Extract the (x, y) coordinate from the center of the cell holding the provided text.  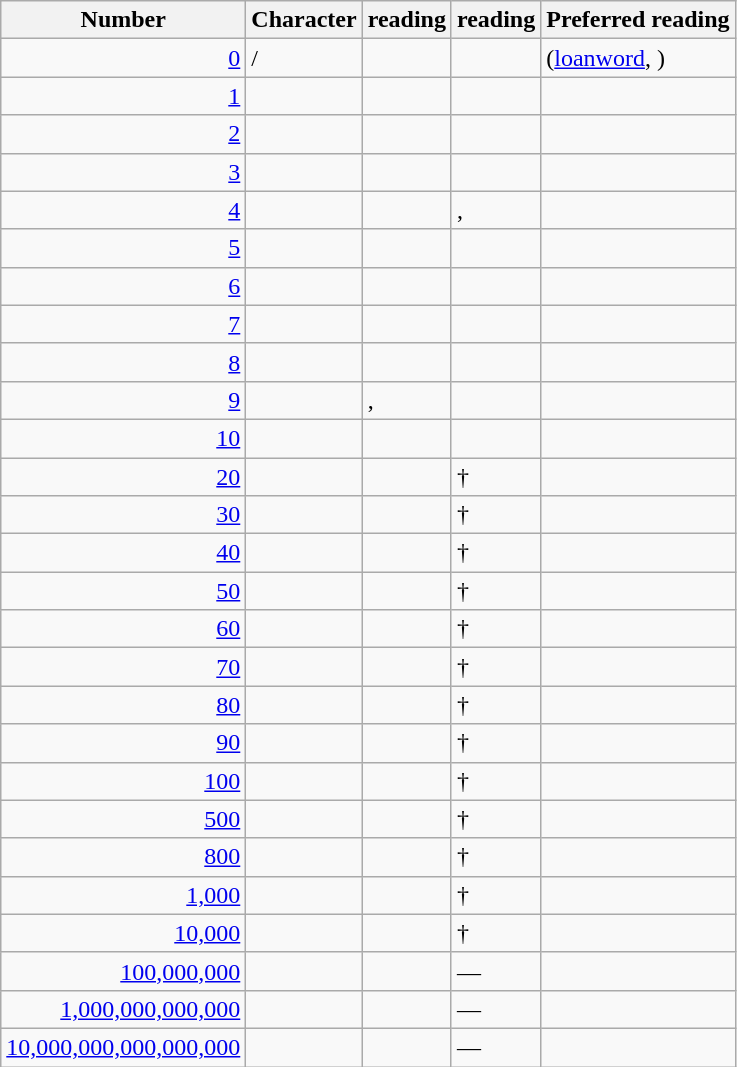
3 (124, 172)
7 (124, 324)
800 (124, 857)
40 (124, 553)
(loanword, ) (638, 58)
0 (124, 58)
Number (124, 20)
20 (124, 477)
9 (124, 400)
2 (124, 134)
500 (124, 819)
30 (124, 515)
100 (124, 781)
8 (124, 362)
60 (124, 629)
10,000 (124, 933)
6 (124, 286)
50 (124, 591)
80 (124, 705)
70 (124, 667)
1,000 (124, 895)
1 (124, 96)
4 (124, 210)
1,000,000,000,000 (124, 1009)
10 (124, 438)
5 (124, 248)
90 (124, 743)
100,000,000 (124, 971)
Preferred reading (638, 20)
/ (304, 58)
10,000,000,000,000,000 (124, 1047)
Character (304, 20)
